Identify which cell holds the provided text, then report its [X, Y] central coordinate. 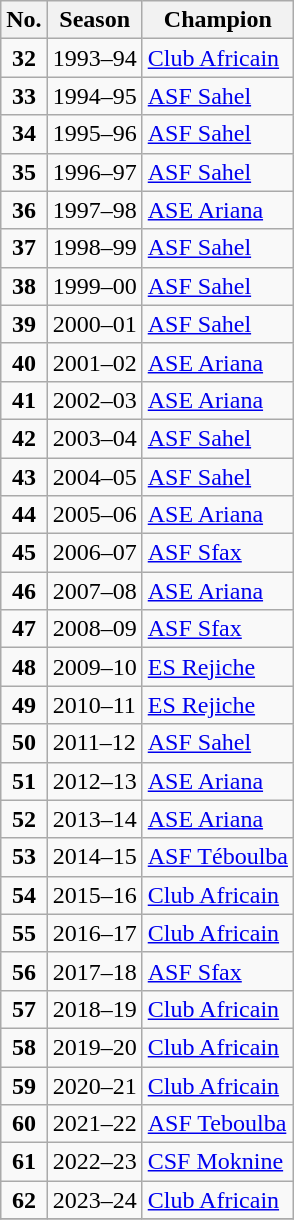
32 [24, 58]
2008–09 [94, 629]
39 [24, 324]
Season [94, 20]
No. [24, 20]
37 [24, 248]
2005–06 [94, 515]
35 [24, 172]
43 [24, 477]
2017–18 [94, 971]
2014–15 [94, 857]
62 [24, 1200]
47 [24, 629]
2021–22 [94, 1124]
1999–00 [94, 286]
2019–20 [94, 1047]
ASF Teboulba [218, 1124]
2022–23 [94, 1162]
2006–07 [94, 553]
45 [24, 553]
1997–98 [94, 210]
44 [24, 515]
41 [24, 400]
2000–01 [94, 324]
59 [24, 1085]
1995–96 [94, 134]
2020–21 [94, 1085]
2007–08 [94, 591]
2003–04 [94, 438]
58 [24, 1047]
2010–11 [94, 705]
51 [24, 781]
38 [24, 286]
1994–95 [94, 96]
33 [24, 96]
53 [24, 857]
56 [24, 971]
2011–12 [94, 743]
60 [24, 1124]
2001–02 [94, 362]
49 [24, 705]
2004–05 [94, 477]
42 [24, 438]
1998–99 [94, 248]
2009–10 [94, 667]
57 [24, 1009]
50 [24, 743]
54 [24, 895]
34 [24, 134]
55 [24, 933]
40 [24, 362]
2013–14 [94, 819]
2002–03 [94, 400]
2018–19 [94, 1009]
61 [24, 1162]
36 [24, 210]
48 [24, 667]
2023–24 [94, 1200]
46 [24, 591]
Champion [218, 20]
2016–17 [94, 933]
CSF Moknine [218, 1162]
2012–13 [94, 781]
1996–97 [94, 172]
2015–16 [94, 895]
ASF Téboulba [218, 857]
1993–94 [94, 58]
52 [24, 819]
